For the text-containing cell, return its midpoint in (X, Y) coordinate format. 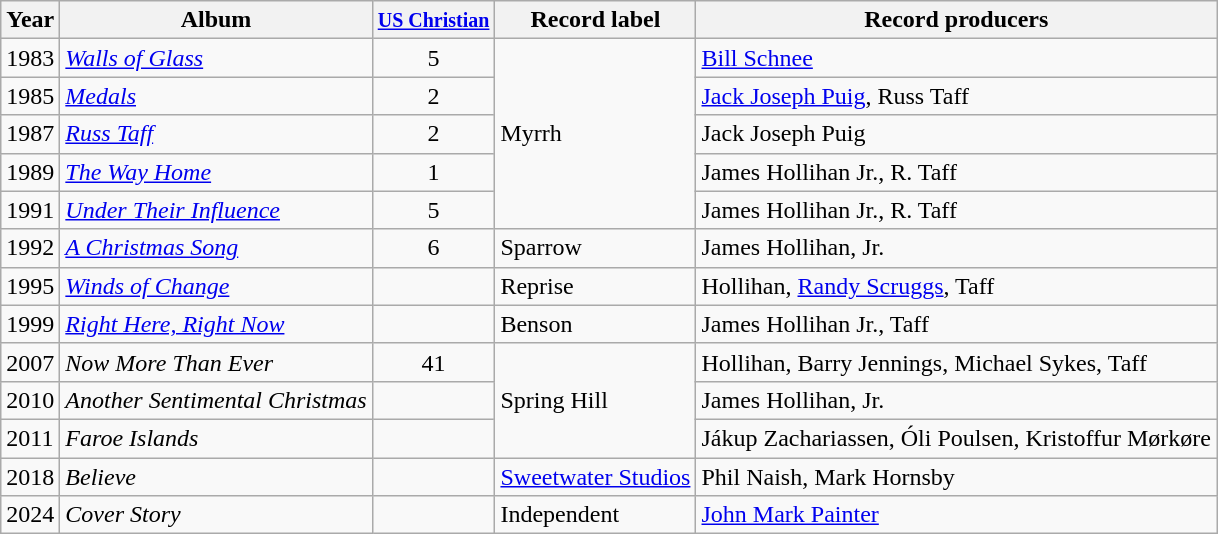
Independent (596, 515)
1989 (30, 172)
Sweetwater Studios (596, 477)
Another Sentimental Christmas (216, 400)
2011 (30, 438)
Benson (596, 324)
1985 (30, 96)
Now More Than Ever (216, 362)
1995 (30, 286)
Jack Joseph Puig (956, 134)
2007 (30, 362)
Jákup Zachariassen, Óli Poulsen, Kristoffur Mørkøre (956, 438)
2024 (30, 515)
Medals (216, 96)
1987 (30, 134)
Bill Schnee (956, 58)
Year (30, 20)
Right Here, Right Now (216, 324)
Believe (216, 477)
Reprise (596, 286)
Russ Taff (216, 134)
James Hollihan Jr., Taff (956, 324)
6 (434, 248)
US Christian (434, 20)
A Christmas Song (216, 248)
Hollihan, Randy Scruggs, Taff (956, 286)
Jack Joseph Puig, Russ Taff (956, 96)
1 (434, 172)
Record producers (956, 20)
2010 (30, 400)
Under Their Influence (216, 210)
Sparrow (596, 248)
Record label (596, 20)
Phil Naish, Mark Hornsby (956, 477)
Walls of Glass (216, 58)
Album (216, 20)
1999 (30, 324)
41 (434, 362)
1992 (30, 248)
Cover Story (216, 515)
1983 (30, 58)
Winds of Change (216, 286)
Myrrh (596, 134)
John Mark Painter (956, 515)
Hollihan, Barry Jennings, Michael Sykes, Taff (956, 362)
Spring Hill (596, 400)
The Way Home (216, 172)
1991 (30, 210)
2018 (30, 477)
Faroe Islands (216, 438)
